Pinpoint the cell where the given text exists, returning its (x, y) midpoint coordinate. 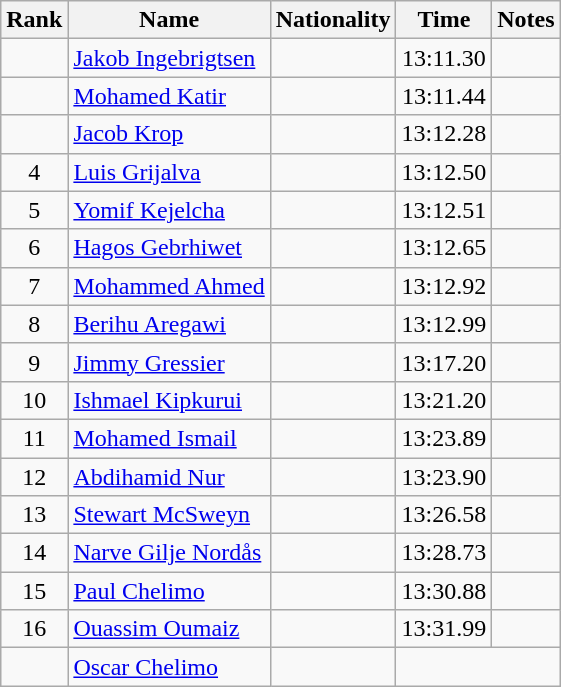
Nationality (333, 20)
16 (34, 629)
Mohamed Katir (169, 96)
Name (169, 20)
13:12.92 (444, 286)
Stewart McSweyn (169, 515)
5 (34, 210)
13:12.28 (444, 134)
Luis Grijalva (169, 172)
10 (34, 400)
13:28.73 (444, 553)
Time (444, 20)
13:12.50 (444, 172)
13:30.88 (444, 591)
Hagos Gebrhiwet (169, 248)
14 (34, 553)
Jacob Krop (169, 134)
13:12.51 (444, 210)
Jakob Ingebrigtsen (169, 58)
13:11.30 (444, 58)
13:17.20 (444, 362)
12 (34, 477)
Narve Gilje Nordås (169, 553)
Mohamed Ismail (169, 438)
Paul Chelimo (169, 591)
Oscar Chelimo (169, 667)
15 (34, 591)
13:12.65 (444, 248)
Ishmael Kipkurui (169, 400)
Notes (526, 20)
Berihu Aregawi (169, 324)
Jimmy Gressier (169, 362)
13:21.20 (444, 400)
Yomif Kejelcha (169, 210)
13:23.90 (444, 477)
Mohammed Ahmed (169, 286)
9 (34, 362)
8 (34, 324)
7 (34, 286)
Rank (34, 20)
13:31.99 (444, 629)
Ouassim Oumaiz (169, 629)
13 (34, 515)
Abdihamid Nur (169, 477)
6 (34, 248)
13:11.44 (444, 96)
13:23.89 (444, 438)
11 (34, 438)
13:26.58 (444, 515)
13:12.99 (444, 324)
4 (34, 172)
